Return (x, y) of the center of cell containing provided text 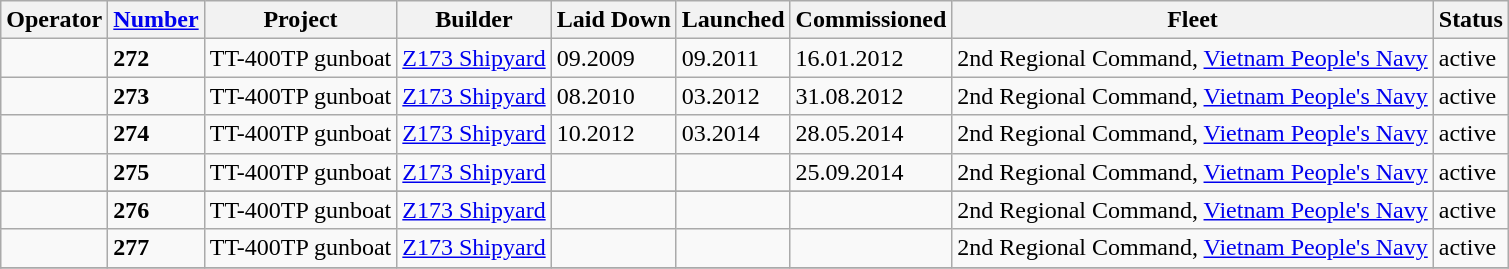
08.2010 (614, 96)
275 (156, 172)
25.09.2014 (871, 172)
Project (300, 20)
277 (156, 248)
16.01.2012 (871, 58)
273 (156, 96)
10.2012 (614, 134)
03.2014 (733, 134)
274 (156, 134)
Builder (474, 20)
03.2012 (733, 96)
Operator (54, 20)
Status (1470, 20)
09.2009 (614, 58)
Laid Down (614, 20)
Fleet (1192, 20)
272 (156, 58)
Commissioned (871, 20)
28.05.2014 (871, 134)
31.08.2012 (871, 96)
Number (156, 20)
09.2011 (733, 58)
276 (156, 210)
Launched (733, 20)
